Output the [x, y] coordinate of the center of the cell containing the given text.  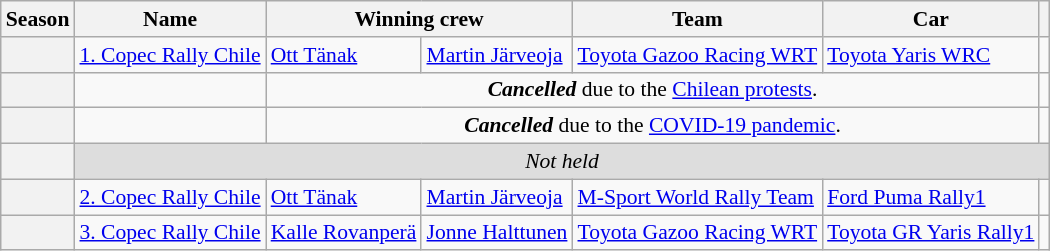
Name [170, 19]
Car [930, 19]
Toyota GR Yaris Rally1 [930, 233]
M-Sport World Rally Team [697, 197]
Season [38, 19]
Toyota Yaris WRC [930, 55]
Not held [562, 162]
2. Copec Rally Chile [170, 197]
Cancelled due to the Chilean protests. [653, 90]
Cancelled due to the COVID-19 pandemic. [653, 126]
3. Copec Rally Chile [170, 233]
Team [697, 19]
Ford Puma Rally1 [930, 197]
Winning crew [420, 19]
Jonne Halttunen [496, 233]
Kalle Rovanperä [344, 233]
1. Copec Rally Chile [170, 55]
